For the text-containing cell, return its midpoint in [x, y] coordinate format. 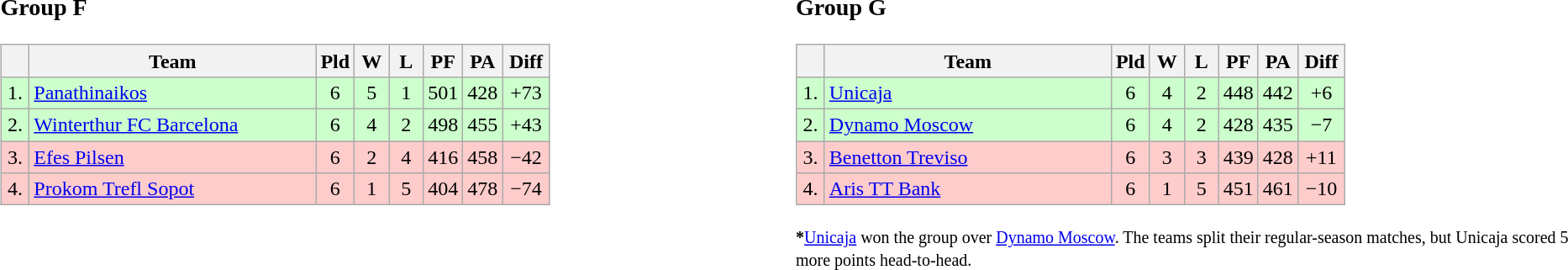
Benetton Treviso [968, 157]
461 [1277, 189]
−10 [1321, 189]
+6 [1321, 93]
−42 [526, 157]
Unicaja [968, 93]
−7 [1321, 125]
478 [482, 189]
442 [1277, 93]
Winterthur FC Barcelona [173, 125]
Efes Pilsen [173, 157]
−74 [526, 189]
+11 [1321, 157]
501 [444, 93]
+43 [526, 125]
451 [1239, 189]
455 [482, 125]
404 [444, 189]
+73 [526, 93]
458 [482, 157]
Aris TT Bank [968, 189]
498 [444, 125]
Prokom Trefl Sopot [173, 189]
Panathinaikos [173, 93]
439 [1239, 157]
Dynamo Moscow [968, 125]
416 [444, 157]
435 [1277, 125]
448 [1239, 93]
